Pinpoint the cell where the given text exists, returning its [X, Y] midpoint coordinate. 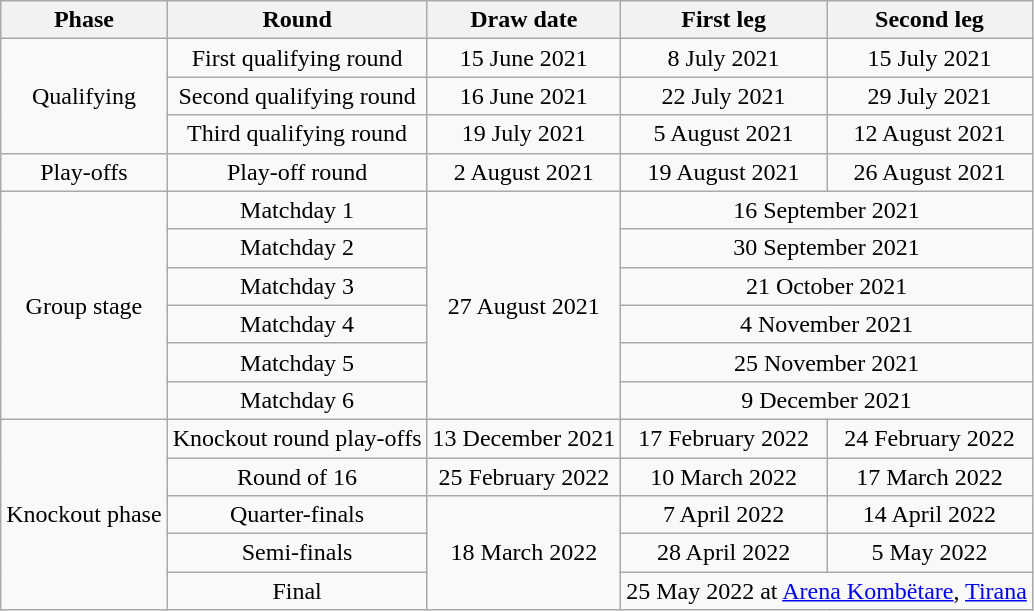
15 July 2021 [930, 58]
16 September 2021 [827, 210]
17 March 2022 [930, 477]
Matchday 1 [297, 210]
24 February 2022 [930, 438]
14 April 2022 [930, 515]
25 February 2022 [524, 477]
25 November 2021 [827, 362]
10 March 2022 [724, 477]
Final [297, 591]
25 May 2022 at Arena Kombëtare, Tirana [827, 591]
Semi-finals [297, 553]
19 July 2021 [524, 134]
Knockout round play-offs [297, 438]
7 April 2022 [724, 515]
Matchday 2 [297, 248]
Knockout phase [84, 514]
30 September 2021 [827, 248]
Matchday 4 [297, 324]
Round [297, 20]
5 August 2021 [724, 134]
Play-off round [297, 172]
15 June 2021 [524, 58]
Play-offs [84, 172]
19 August 2021 [724, 172]
12 August 2021 [930, 134]
Matchday 6 [297, 400]
5 May 2022 [930, 553]
Third qualifying round [297, 134]
22 July 2021 [724, 96]
Second leg [930, 20]
13 December 2021 [524, 438]
28 April 2022 [724, 553]
Quarter-finals [297, 515]
21 October 2021 [827, 286]
4 November 2021 [827, 324]
First leg [724, 20]
Qualifying [84, 96]
Draw date [524, 20]
Phase [84, 20]
8 July 2021 [724, 58]
Group stage [84, 305]
First qualifying round [297, 58]
Matchday 3 [297, 286]
18 March 2022 [524, 553]
26 August 2021 [930, 172]
29 July 2021 [930, 96]
Second qualifying round [297, 96]
9 December 2021 [827, 400]
16 June 2021 [524, 96]
17 February 2022 [724, 438]
Round of 16 [297, 477]
2 August 2021 [524, 172]
27 August 2021 [524, 305]
Matchday 5 [297, 362]
